From the cell containing the given text, extract its center point as [X, Y] coordinate. 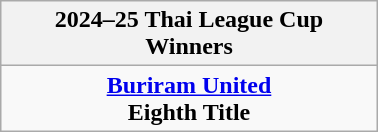
2024–25 Thai League CupWinners [189, 34]
Buriram UnitedEighth Title [189, 98]
